Find where the given text appears and provide that cell's center as [x, y] coordinate. 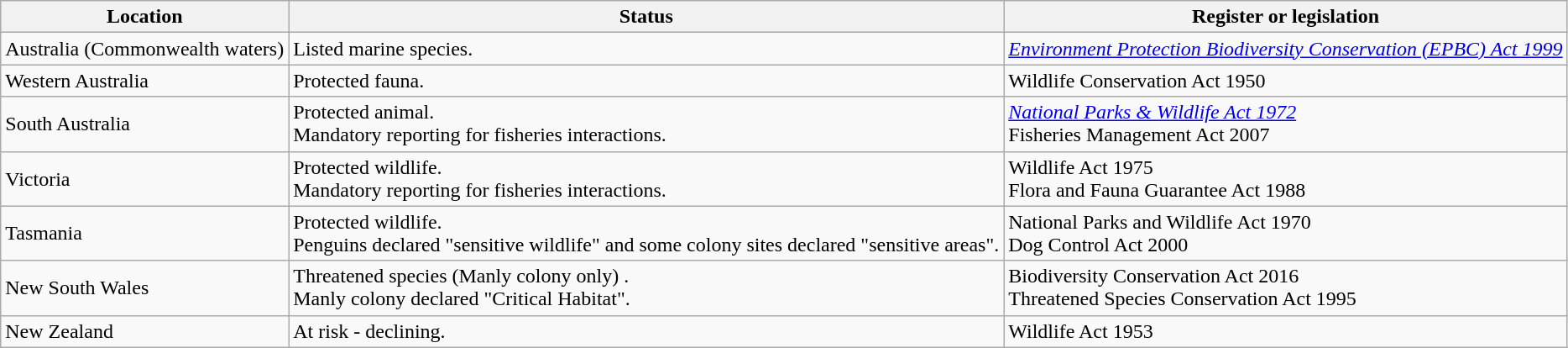
Protected animal.Mandatory reporting for fisheries interactions. [646, 124]
Wildlife Act 1975Flora and Fauna Guarantee Act 1988 [1286, 178]
Threatened species (Manly colony only) .Manly colony declared "Critical Habitat". [646, 287]
Register or legislation [1286, 17]
Listed marine species. [646, 49]
National Parks & Wildlife Act 1972Fisheries Management Act 2007 [1286, 124]
Wildlife Act 1953 [1286, 331]
Wildlife Conservation Act 1950 [1286, 81]
Western Australia [144, 81]
Protected fauna. [646, 81]
Protected wildlife.Mandatory reporting for fisheries interactions. [646, 178]
Status [646, 17]
Protected wildlife.Penguins declared "sensitive wildlife" and some colony sites declared "sensitive areas". [646, 234]
South Australia [144, 124]
Location [144, 17]
Tasmania [144, 234]
Biodiversity Conservation Act 2016Threatened Species Conservation Act 1995 [1286, 287]
Environment Protection Biodiversity Conservation (EPBC) Act 1999 [1286, 49]
Australia (Commonwealth waters) [144, 49]
National Parks and Wildlife Act 1970Dog Control Act 2000 [1286, 234]
New Zealand [144, 331]
Victoria [144, 178]
New South Wales [144, 287]
At risk - declining. [646, 331]
